Pinpoint the cell where the given text exists, returning its (x, y) midpoint coordinate. 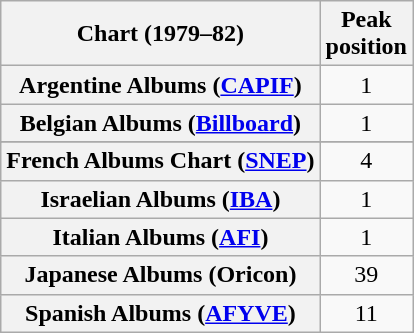
Belgian Albums (Billboard) (160, 123)
Italian Albums (AFI) (160, 237)
4 (366, 161)
Argentine Albums (CAPIF) (160, 85)
39 (366, 275)
French Albums Chart (SNEP) (160, 161)
11 (366, 313)
Israelian Albums (IBA) (160, 199)
Chart (1979–82) (160, 34)
Peakposition (366, 34)
Spanish Albums (AFYVE) (160, 313)
Japanese Albums (Oricon) (160, 275)
